Return [x, y] of the center of cell containing provided text 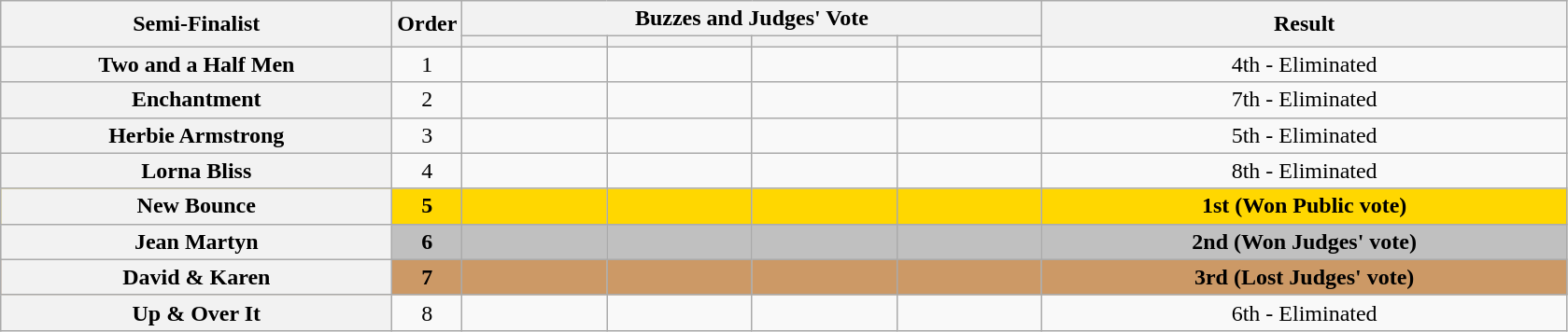
4 [428, 171]
8 [428, 312]
Two and a Half Men [196, 64]
Herbie Armstrong [196, 135]
2nd (Won Judges' vote) [1304, 242]
7 [428, 277]
5 [428, 206]
David & Karen [196, 277]
2 [428, 100]
6 [428, 242]
Up & Over It [196, 312]
New Bounce [196, 206]
5th - Eliminated [1304, 135]
4th - Eliminated [1304, 64]
Result [1304, 24]
Enchantment [196, 100]
3rd (Lost Judges' vote) [1304, 277]
3 [428, 135]
1st (Won Public vote) [1304, 206]
8th - Eliminated [1304, 171]
Order [428, 24]
Jean Martyn [196, 242]
Semi-Finalist [196, 24]
1 [428, 64]
Lorna Bliss [196, 171]
Buzzes and Judges' Vote [752, 19]
7th - Eliminated [1304, 100]
6th - Eliminated [1304, 312]
